Search for the cell housing the specified text and yield its (X, Y) center coordinate. 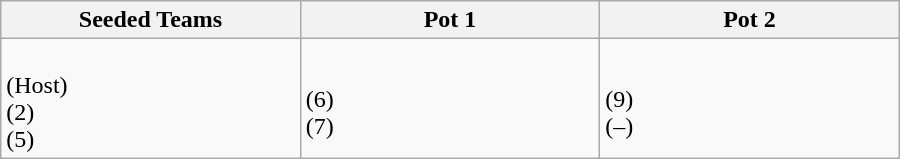
(6) (7) (450, 98)
Seeded Teams (150, 20)
(9) (–) (750, 98)
Pot 1 (450, 20)
Pot 2 (750, 20)
(Host) (2) (5) (150, 98)
